Identify which cell holds the provided text, then report its (x, y) central coordinate. 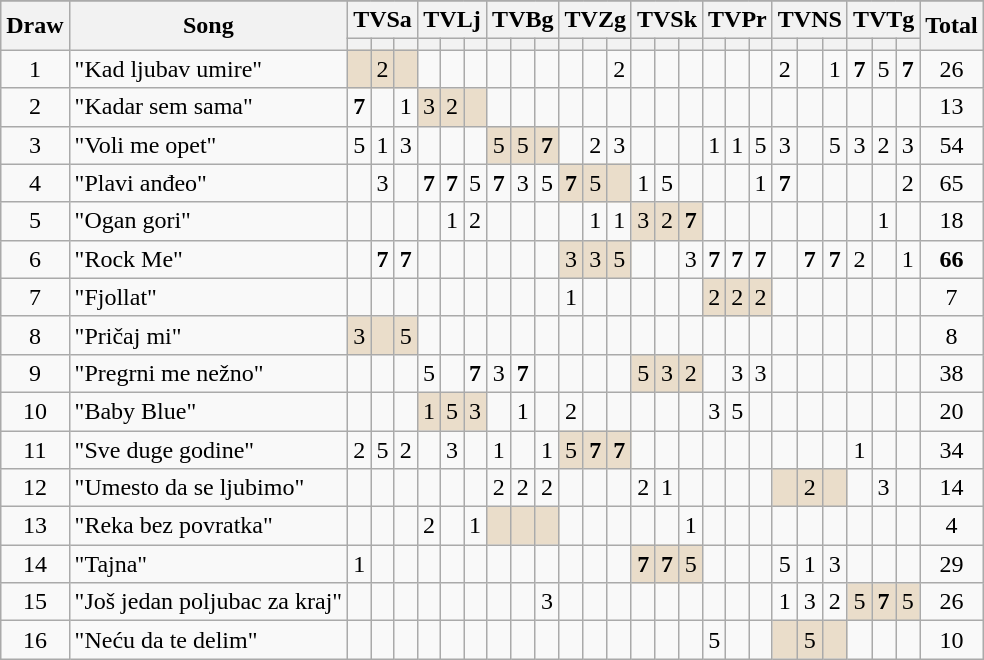
"Voli me opet" (208, 145)
65 (952, 183)
"Tajna" (208, 564)
12 (35, 488)
6 (35, 259)
Song (208, 26)
TVSk (666, 20)
29 (952, 564)
15 (35, 602)
TVTg (883, 20)
54 (952, 145)
TVLj (452, 20)
"Neću da te delim" (208, 640)
18 (952, 221)
20 (952, 411)
"Kad ljubav umire" (208, 69)
66 (952, 259)
"Ogan gori" (208, 221)
"Pričaj mi" (208, 335)
9 (35, 373)
TVNS (810, 20)
"Plavi anđeo" (208, 183)
"Sve duge godine" (208, 449)
TVZg (595, 20)
"Kadar sem sama" (208, 107)
38 (952, 373)
"Baby Blue" (208, 411)
16 (35, 640)
34 (952, 449)
11 (35, 449)
"Još jedan poljubac za kraj" (208, 602)
TVPr (738, 20)
TVSa (383, 20)
Total (952, 26)
"Fjollat" (208, 297)
TVBg (523, 20)
"Rock Me" (208, 259)
Draw (35, 26)
"Reka bez povratka" (208, 526)
"Pregrni me nežno" (208, 373)
"Umesto da se ljubimo" (208, 488)
